For the text-containing cell, return its midpoint in (x, y) coordinate format. 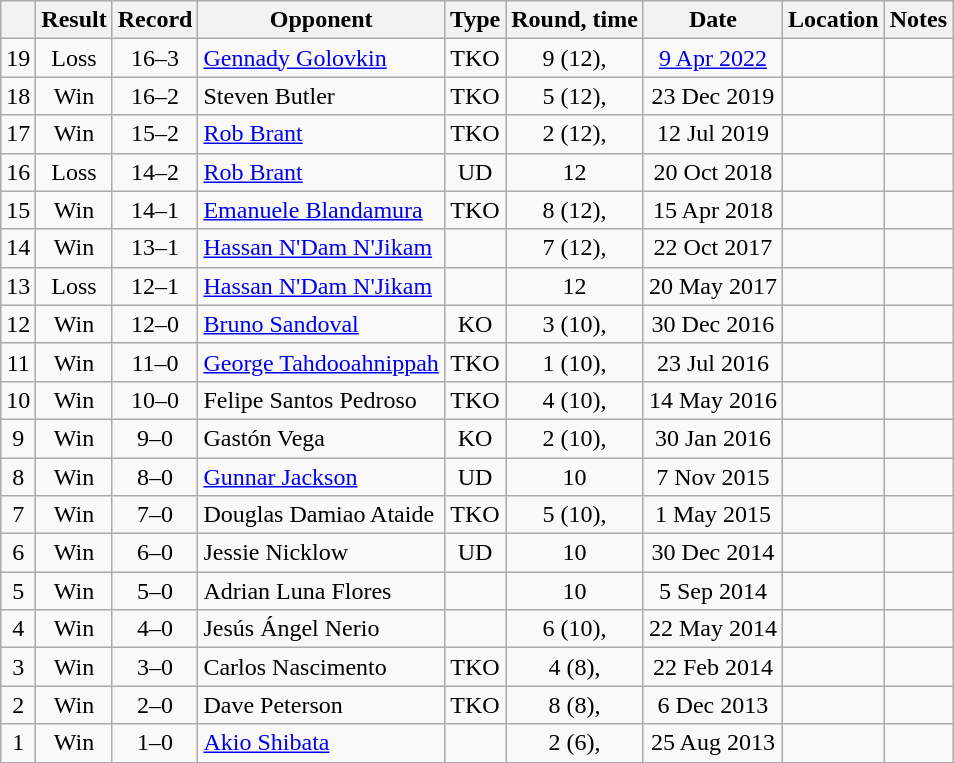
Date (712, 20)
8 (12), (575, 210)
7 (18, 515)
Adrian Luna Flores (321, 591)
1 May 2015 (712, 515)
22 Feb 2014 (712, 667)
7 Nov 2015 (712, 477)
4–0 (155, 629)
12–1 (155, 286)
30 Dec 2014 (712, 553)
23 Dec 2019 (712, 96)
25 Aug 2013 (712, 743)
Akio Shibata (321, 743)
8 (8), (575, 705)
2 (10), (575, 438)
Douglas Damiao Ataide (321, 515)
9 (12), (575, 58)
12 Jul 2019 (712, 134)
Gunnar Jackson (321, 477)
2 (18, 705)
5 (18, 591)
8 (18, 477)
11–0 (155, 362)
4 (18, 629)
18 (18, 96)
5–0 (155, 591)
14–2 (155, 172)
Type (474, 20)
22 May 2014 (712, 629)
5 (12), (575, 96)
5 Sep 2014 (712, 591)
20 Oct 2018 (712, 172)
George Tahdooahnippah (321, 362)
Jesús Ángel Nerio (321, 629)
6 (10), (575, 629)
Gennady Golovkin (321, 58)
10–0 (155, 400)
Notes (918, 20)
3–0 (155, 667)
22 Oct 2017 (712, 248)
30 Dec 2016 (712, 324)
Carlos Nascimento (321, 667)
1 (18, 743)
7–0 (155, 515)
30 Jan 2016 (712, 438)
9 Apr 2022 (712, 58)
15 (18, 210)
11 (18, 362)
14 (18, 248)
4 (8), (575, 667)
Location (833, 20)
7 (12), (575, 248)
15–2 (155, 134)
Dave Peterson (321, 705)
4 (10), (575, 400)
6–0 (155, 553)
13 (18, 286)
8–0 (155, 477)
16 (18, 172)
1 (10), (575, 362)
2 (6), (575, 743)
20 May 2017 (712, 286)
3 (18, 667)
Bruno Sandoval (321, 324)
Emanuele Blandamura (321, 210)
9 (18, 438)
12–0 (155, 324)
Opponent (321, 20)
1–0 (155, 743)
14 May 2016 (712, 400)
16–2 (155, 96)
9–0 (155, 438)
Round, time (575, 20)
15 Apr 2018 (712, 210)
13–1 (155, 248)
5 (10), (575, 515)
Record (155, 20)
17 (18, 134)
2–0 (155, 705)
Result (74, 20)
Felipe Santos Pedroso (321, 400)
3 (10), (575, 324)
23 Jul 2016 (712, 362)
6 Dec 2013 (712, 705)
2 (12), (575, 134)
Gastón Vega (321, 438)
Steven Butler (321, 96)
14–1 (155, 210)
6 (18, 553)
19 (18, 58)
16–3 (155, 58)
Jessie Nicklow (321, 553)
